Return the [X, Y] coordinate for the center point of the cell that contains the specified text.  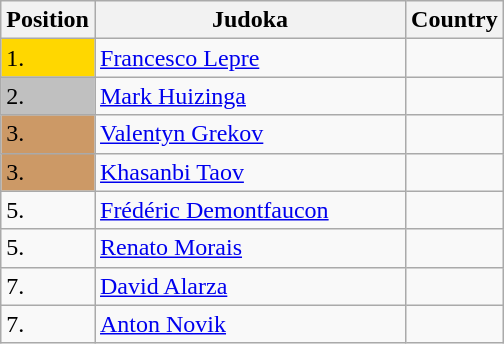
Country [455, 20]
Valentyn Grekov [250, 134]
David Alarza [250, 286]
Mark Huizinga [250, 96]
Khasanbi Taov [250, 172]
Judoka [250, 20]
Anton Novik [250, 324]
1. [48, 58]
Position [48, 20]
Francesco Lepre [250, 58]
Renato Morais [250, 248]
Frédéric Demontfaucon [250, 210]
2. [48, 96]
